Detect which cell encompasses the target text, then output its (x, y) center coordinate. 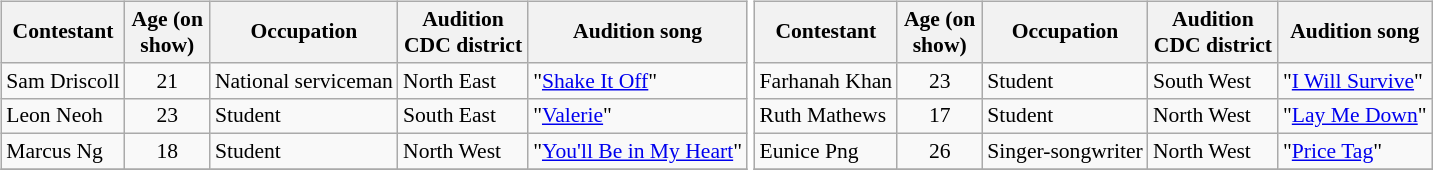
South West (1213, 80)
Leon Neoh (62, 116)
Ruth Mathews (826, 116)
Farhanah Khan (826, 80)
"Shake It Off" (638, 80)
"Lay Me Down" (1355, 116)
Eunice Png (826, 152)
Sam Driscoll (62, 80)
26 (940, 152)
18 (168, 152)
21 (168, 80)
Singer-songwriter (1065, 152)
"Valerie" (638, 116)
North East (463, 80)
"Price Tag" (1355, 152)
"I Will Survive" (1355, 80)
Marcus Ng (62, 152)
17 (940, 116)
"You'll Be in My Heart" (638, 152)
South East (463, 116)
National serviceman (304, 80)
